Determine the (x, y) coordinate at the center of the cell enclosing the given text.  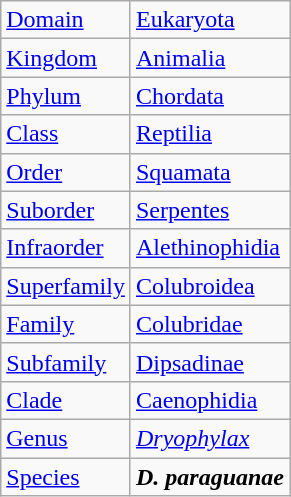
Order (66, 172)
Caenophidia (210, 400)
Colubroidea (210, 286)
Domain (66, 20)
Phylum (66, 96)
Species (66, 477)
Reptilia (210, 134)
Kingdom (66, 58)
D. paraguanae (210, 477)
Infraorder (66, 248)
Dipsadinae (210, 362)
Colubridae (210, 324)
Suborder (66, 210)
Superfamily (66, 286)
Eukaryota (210, 20)
Dryophylax (210, 438)
Class (66, 134)
Subfamily (66, 362)
Family (66, 324)
Chordata (210, 96)
Genus (66, 438)
Squamata (210, 172)
Animalia (210, 58)
Serpentes (210, 210)
Alethinophidia (210, 248)
Clade (66, 400)
